Return the [X, Y] coordinate for the center point of the cell that contains the specified text.  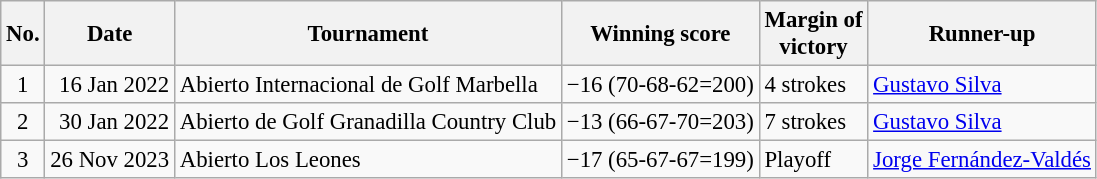
Runner-up [982, 34]
Abierto Internacional de Golf Marbella [368, 85]
3 [23, 160]
−17 (65-67-67=199) [660, 160]
26 Nov 2023 [110, 160]
7 strokes [814, 122]
30 Jan 2022 [110, 122]
Margin ofvictory [814, 34]
Jorge Fernández-Valdés [982, 160]
4 strokes [814, 85]
Playoff [814, 160]
Date [110, 34]
1 [23, 85]
No. [23, 34]
Abierto Los Leones [368, 160]
Abierto de Golf Granadilla Country Club [368, 122]
−13 (66-67-70=203) [660, 122]
Winning score [660, 34]
−16 (70-68-62=200) [660, 85]
16 Jan 2022 [110, 85]
2 [23, 122]
Tournament [368, 34]
